Extract the (x, y) coordinate from the center of the cell holding the provided text.  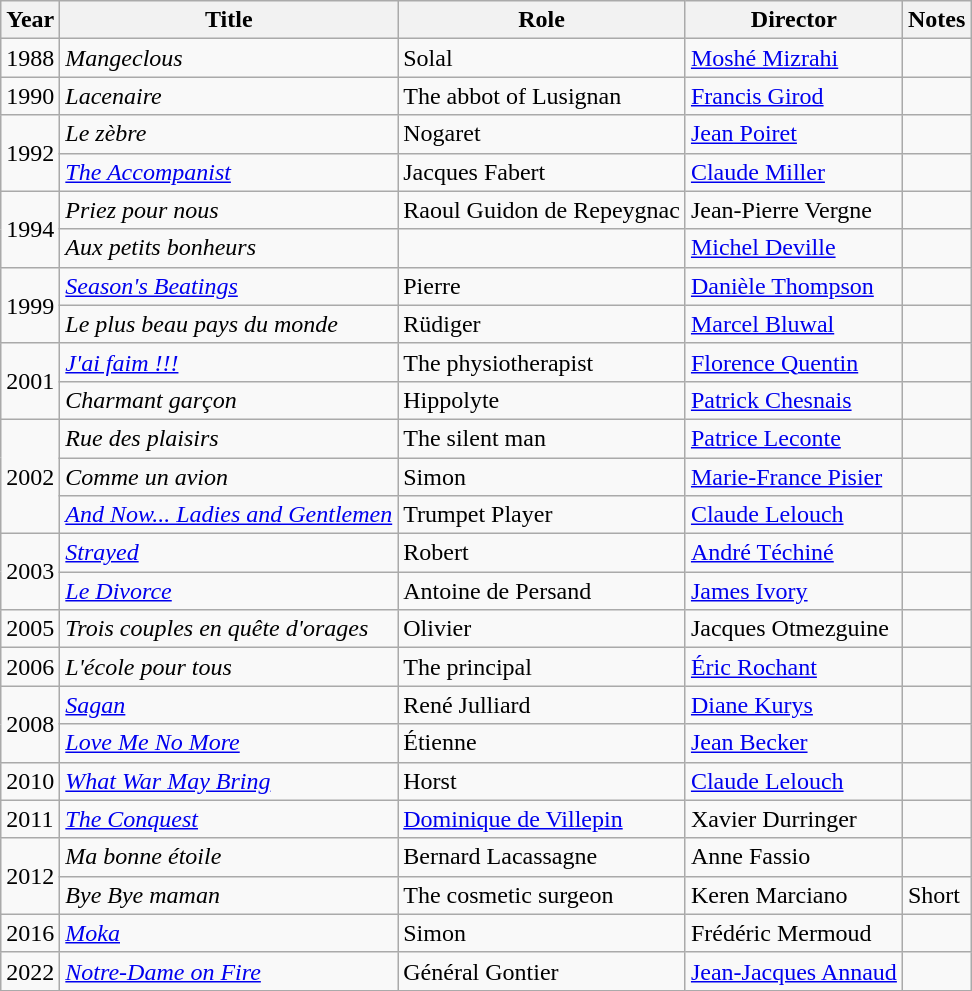
Danièle Thompson (794, 286)
The physiotherapist (542, 362)
Bernard Lacassagne (542, 857)
Director (794, 20)
Robert (542, 553)
Éric Rochant (794, 667)
Xavier Durringer (794, 819)
2003 (30, 572)
Florence Quentin (794, 362)
Frédéric Mermoud (794, 933)
Priez pour nous (229, 210)
2008 (30, 724)
2005 (30, 629)
Marcel Bluwal (794, 324)
Ma bonne étoile (229, 857)
Short (936, 895)
Patrice Leconte (794, 438)
Charmant garçon (229, 400)
Comme un avion (229, 477)
Jean Poiret (794, 134)
1990 (30, 96)
J'ai faim !!! (229, 362)
James Ivory (794, 591)
Rüdiger (542, 324)
2012 (30, 876)
Love Me No More (229, 743)
Général Gontier (542, 971)
Antoine de Persand (542, 591)
Claude Miller (794, 172)
Sagan (229, 705)
Trois couples en quête d'orages (229, 629)
Solal (542, 58)
Notes (936, 20)
Mangeclous (229, 58)
The silent man (542, 438)
Anne Fassio (794, 857)
Nogaret (542, 134)
Title (229, 20)
Keren Marciano (794, 895)
Trumpet Player (542, 515)
1994 (30, 229)
Marie-France Pisier (794, 477)
Notre-Dame on Fire (229, 971)
Étienne (542, 743)
Michel Deville (794, 248)
Olivier (542, 629)
René Julliard (542, 705)
1992 (30, 153)
And Now... Ladies and Gentlemen (229, 515)
Strayed (229, 553)
Aux petits bonheurs (229, 248)
1999 (30, 305)
The Accompanist (229, 172)
Moka (229, 933)
Rue des plaisirs (229, 438)
Year (30, 20)
Horst (542, 781)
L'école pour tous (229, 667)
Jean Becker (794, 743)
2010 (30, 781)
Jean-Pierre Vergne (794, 210)
2022 (30, 971)
The abbot of Lusignan (542, 96)
Role (542, 20)
The principal (542, 667)
Jacques Otmezguine (794, 629)
Raoul Guidon de Repeygnac (542, 210)
Le zèbre (229, 134)
What War May Bring (229, 781)
Jacques Fabert (542, 172)
2002 (30, 476)
Hippolyte (542, 400)
2011 (30, 819)
Le plus beau pays du monde (229, 324)
2006 (30, 667)
Lacenaire (229, 96)
Season's Beatings (229, 286)
Patrick Chesnais (794, 400)
Dominique de Villepin (542, 819)
Diane Kurys (794, 705)
1988 (30, 58)
Francis Girod (794, 96)
Pierre (542, 286)
The Conquest (229, 819)
Moshé Mizrahi (794, 58)
André Téchiné (794, 553)
2016 (30, 933)
2001 (30, 381)
Le Divorce (229, 591)
Jean-Jacques Annaud (794, 971)
The cosmetic surgeon (542, 895)
Bye Bye maman (229, 895)
